Extract the [x, y] coordinate from the center of the cell holding the provided text.  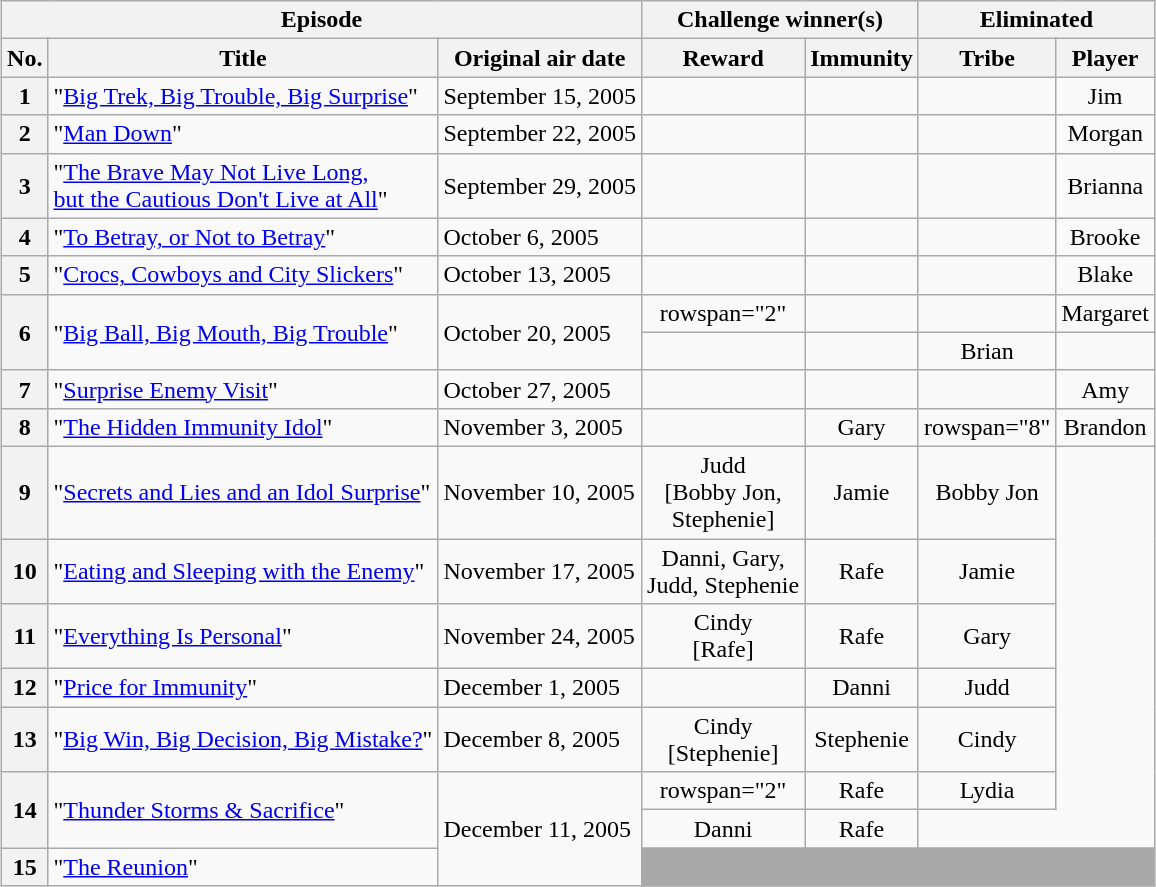
Stephenie [862, 740]
15 [25, 867]
October 27, 2005 [540, 389]
5 [25, 275]
Tribe [987, 58]
November 10, 2005 [540, 492]
Challenge winner(s) [780, 20]
"Price for Immunity" [243, 688]
8 [25, 427]
"Secrets and Lies and an Idol Surprise" [243, 492]
December 1, 2005 [540, 688]
"To Betray, or Not to Betray" [243, 237]
Lydia [987, 791]
Judd [987, 688]
Player [1106, 58]
Cindy[Rafe] [724, 636]
September 29, 2005 [540, 186]
September 22, 2005 [540, 134]
December 11, 2005 [540, 829]
October 13, 2005 [540, 275]
6 [25, 332]
November 3, 2005 [540, 427]
Brandon [1106, 427]
Cindy[Stephenie] [724, 740]
"Big Win, Big Decision, Big Mistake?" [243, 740]
Blake [1106, 275]
12 [25, 688]
"Thunder Storms & Sacrifice" [243, 810]
Bobby Jon [987, 492]
"Big Ball, Big Mouth, Big Trouble" [243, 332]
October 20, 2005 [540, 332]
Brianna [1106, 186]
14 [25, 810]
"Man Down" [243, 134]
Title [243, 58]
Brian [987, 351]
13 [25, 740]
"The Hidden Immunity Idol" [243, 427]
11 [25, 636]
Eliminated [1036, 20]
Danni, Gary,Judd, Stephenie [724, 570]
2 [25, 134]
10 [25, 570]
3 [25, 186]
rowspan="8" [987, 427]
"The Brave May Not Live Long,but the Cautious Don't Live at All" [243, 186]
Brooke [1106, 237]
"Crocs, Cowboys and City Slickers" [243, 275]
Judd[Bobby Jon,Stephenie] [724, 492]
"Everything Is Personal" [243, 636]
Morgan [1106, 134]
Amy [1106, 389]
Cindy [987, 740]
4 [25, 237]
Episode [322, 20]
"Surprise Enemy Visit" [243, 389]
December 8, 2005 [540, 740]
Margaret [1106, 313]
September 15, 2005 [540, 96]
9 [25, 492]
October 6, 2005 [540, 237]
"The Reunion" [243, 867]
November 24, 2005 [540, 636]
Reward [724, 58]
Immunity [862, 58]
7 [25, 389]
"Eating and Sleeping with the Enemy" [243, 570]
Original air date [540, 58]
November 17, 2005 [540, 570]
"Big Trek, Big Trouble, Big Surprise" [243, 96]
No. [25, 58]
Jim [1106, 96]
1 [25, 96]
